Capture the cell that displays the provided text and extract its [x, y] central coordinate. 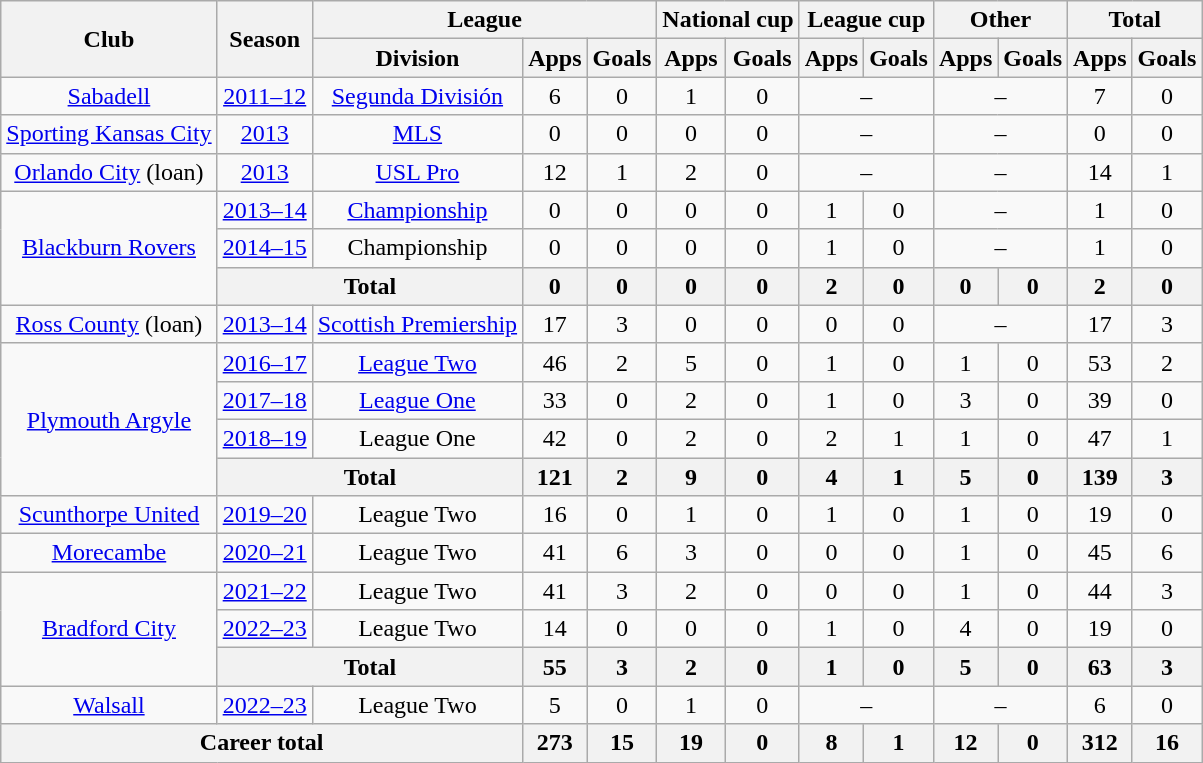
Morecambe [109, 553]
2014–15 [264, 248]
USL Pro [417, 172]
Plymouth Argyle [109, 419]
55 [555, 667]
Blackburn Rovers [109, 248]
312 [1100, 743]
15 [622, 743]
Club [109, 39]
2017–18 [264, 400]
45 [1100, 553]
Segunda División [417, 96]
Scunthorpe United [109, 515]
139 [1100, 477]
2011–12 [264, 96]
42 [555, 438]
53 [1100, 362]
MLS [417, 134]
Walsall [109, 705]
Career total [262, 743]
39 [1100, 400]
Orlando City (loan) [109, 172]
Bradford City [109, 629]
Ross County (loan) [109, 324]
273 [555, 743]
Scottish Premiership [417, 324]
2018–19 [264, 438]
Season [264, 39]
Division [417, 58]
League [484, 20]
Sporting Kansas City [109, 134]
9 [691, 477]
National cup [728, 20]
Sabadell [109, 96]
7 [1100, 96]
63 [1100, 667]
47 [1100, 438]
2016–17 [264, 362]
2019–20 [264, 515]
44 [1100, 591]
2021–22 [264, 591]
46 [555, 362]
8 [831, 743]
League cup [866, 20]
33 [555, 400]
Other [1000, 20]
121 [555, 477]
2020–21 [264, 553]
